Search for the cell housing the specified text and yield its [X, Y] center coordinate. 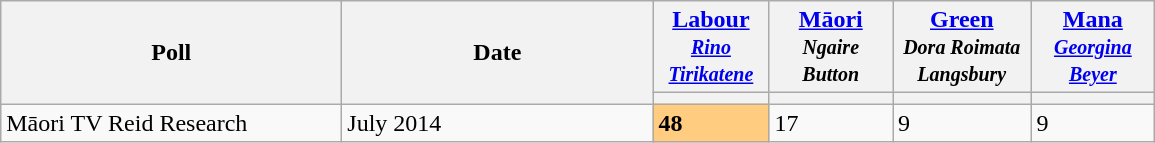
MāoriNgaire Button [831, 47]
July 2014 [498, 123]
48 [711, 123]
Date [498, 52]
ManaGeorgina Beyer [1093, 47]
Poll [172, 52]
LabourRino Tirikatene [711, 47]
GreenDora Roimata Langsbury [962, 47]
17 [831, 123]
Māori TV Reid Research [172, 123]
